Return (x, y) of the center of cell containing provided text 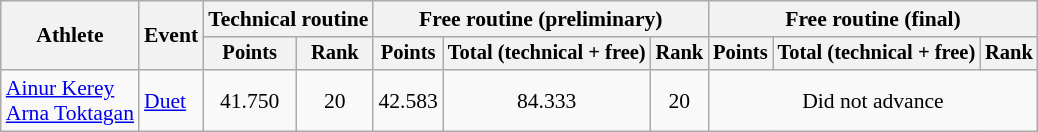
Athlete (70, 36)
41.750 (250, 100)
Ainur KereyArna Toktagan (70, 100)
Duet (171, 100)
Did not advance (873, 100)
Free routine (preliminary) (540, 19)
Free routine (final) (873, 19)
Event (171, 36)
84.333 (547, 100)
42.583 (408, 100)
Technical routine (288, 19)
